Find where the given text appears and provide that cell's center as [X, Y] coordinate. 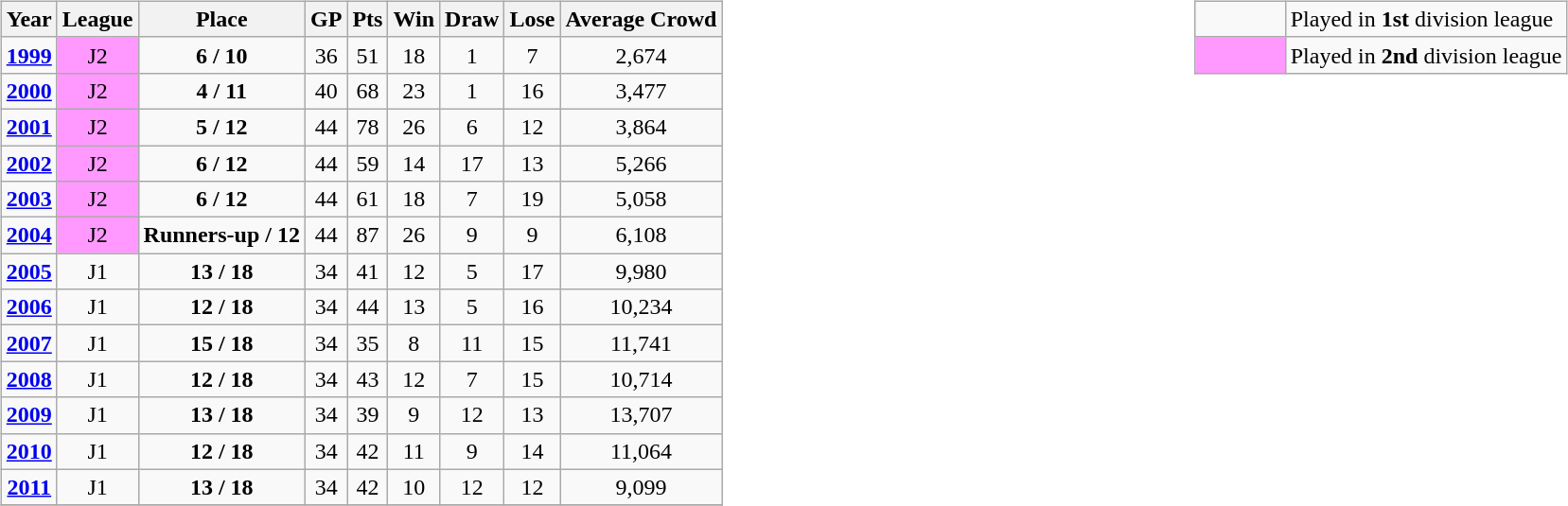
78 [367, 127]
Win [414, 19]
59 [367, 164]
8 [414, 343]
Draw [472, 19]
6 / 10 [221, 55]
35 [367, 343]
41 [367, 271]
Runners-up / 12 [221, 236]
2011 [28, 487]
2006 [28, 307]
43 [367, 379]
6 [472, 127]
68 [367, 91]
15 / 18 [221, 343]
36 [326, 55]
11,741 [642, 343]
13,707 [642, 415]
2002 [28, 164]
2010 [28, 451]
3,864 [642, 127]
40 [326, 91]
9,980 [642, 271]
2000 [28, 91]
Played in 1st division league [1426, 19]
5 / 12 [221, 127]
2009 [28, 415]
23 [414, 91]
Year [28, 19]
Lose [532, 19]
2008 [28, 379]
Average Crowd [642, 19]
10,714 [642, 379]
39 [367, 415]
2001 [28, 127]
3,477 [642, 91]
League [97, 19]
Pts [367, 19]
61 [367, 200]
10 [414, 487]
4 / 11 [221, 91]
Place [221, 19]
2004 [28, 236]
1999 [28, 55]
2007 [28, 343]
9,099 [642, 487]
6,108 [642, 236]
2,674 [642, 55]
5,266 [642, 164]
19 [532, 200]
2005 [28, 271]
87 [367, 236]
Played in 2nd division league [1426, 55]
10,234 [642, 307]
5,058 [642, 200]
51 [367, 55]
11,064 [642, 451]
GP [326, 19]
2003 [28, 200]
